Determine the [x, y] coordinate at the center of the cell enclosing the given text.  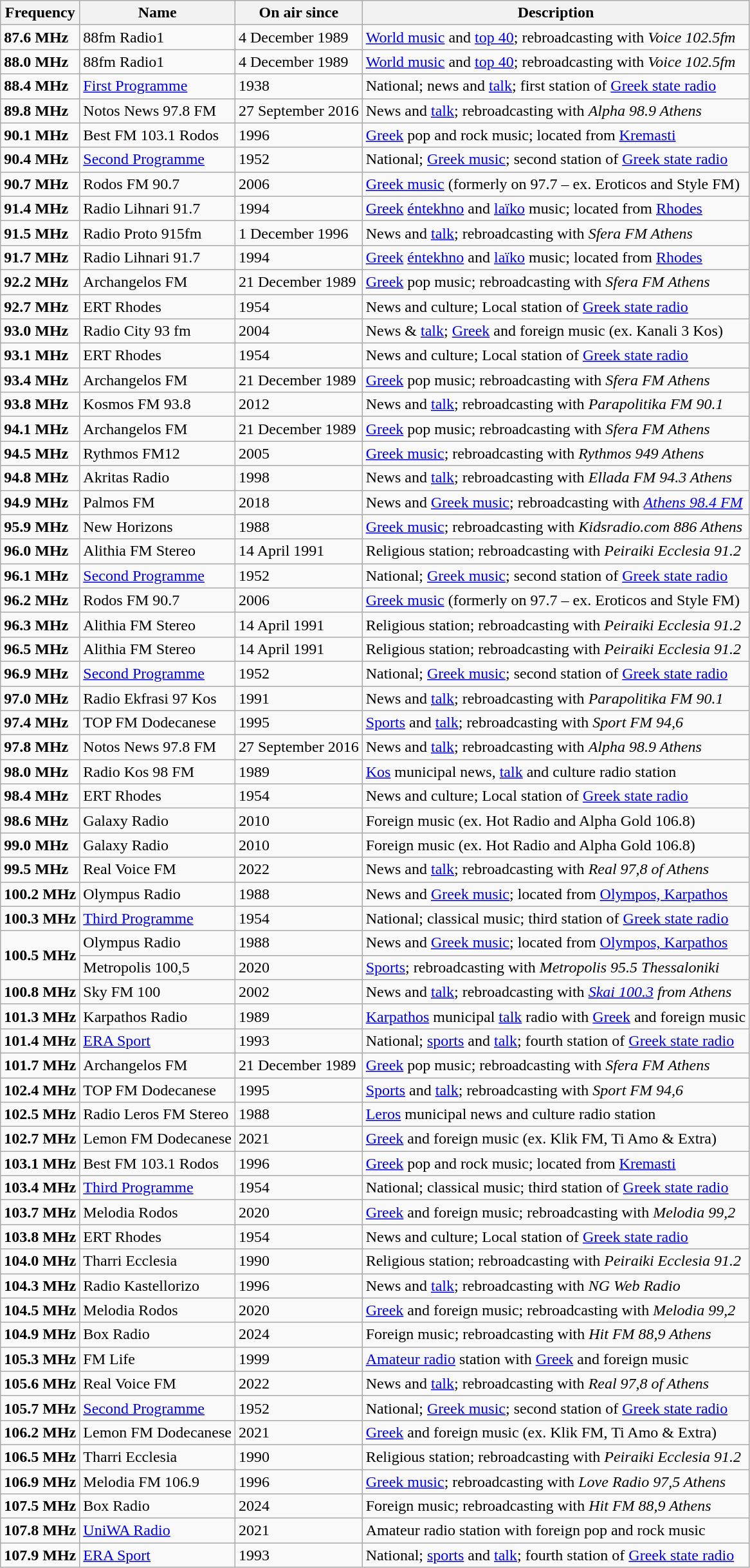
Amateur radio station with Greek and foreign music [556, 1359]
News and talk; rebroadcasting with Skai 100.3 from Athens [556, 992]
94.5 MHz [40, 453]
103.4 MHz [40, 1188]
Leros municipal news and culture radio station [556, 1115]
104.5 MHz [40, 1310]
Melodia FM 106.9 [158, 1481]
103.8 MHz [40, 1237]
88.0 MHz [40, 62]
92.7 MHz [40, 307]
100.8 MHz [40, 992]
96.3 MHz [40, 624]
Radio Kos 98 FM [158, 772]
1 December 1996 [298, 233]
Frequency [40, 13]
104.9 MHz [40, 1335]
News and talk; rebroadcasting with Ellada FM 94.3 Athens [556, 478]
101.4 MHz [40, 1041]
Sports; rebroadcasting with Metropolis 95.5 Thessaloniki [556, 967]
88.4 MHz [40, 86]
94.1 MHz [40, 429]
Greek music; rebroadcasting with Rythmos 949 Athens [556, 453]
90.1 MHz [40, 135]
91.4 MHz [40, 208]
97.8 MHz [40, 747]
92.2 MHz [40, 282]
Radio Proto 915fm [158, 233]
93.0 MHz [40, 331]
99.0 MHz [40, 845]
94.9 MHz [40, 502]
91.5 MHz [40, 233]
101.7 MHz [40, 1065]
News and talk; rebroadcasting with NG Web Radio [556, 1286]
Karpathos municipal talk radio with Greek and foreign music [556, 1016]
102.7 MHz [40, 1139]
102.5 MHz [40, 1115]
2018 [298, 502]
93.8 MHz [40, 405]
First Programme [158, 86]
97.0 MHz [40, 698]
Description [556, 13]
Radio City 93 fm [158, 331]
107.8 MHz [40, 1531]
1938 [298, 86]
2004 [298, 331]
Radio Kastellorizo [158, 1286]
On air since [298, 13]
91.7 MHz [40, 257]
106.5 MHz [40, 1457]
National; news and talk; first station of Greek state radio [556, 86]
Rythmos FM12 [158, 453]
101.3 MHz [40, 1016]
105.7 MHz [40, 1408]
Amateur radio station with foreign pop and rock music [556, 1531]
100.3 MHz [40, 918]
107.9 MHz [40, 1555]
Greek music; rebroadcasting with Love Radio 97,5 Athens [556, 1481]
2012 [298, 405]
106.9 MHz [40, 1481]
103.1 MHz [40, 1163]
105.6 MHz [40, 1383]
102.4 MHz [40, 1090]
98.4 MHz [40, 796]
News and Greek music; rebroadcasting with Athens 98.4 FM [556, 502]
News & talk; Greek and foreign music (ex. Kanali 3 Kos) [556, 331]
Radio Leros FM Stereo [158, 1115]
96.0 MHz [40, 551]
103.7 MHz [40, 1212]
93.4 MHz [40, 380]
97.4 MHz [40, 723]
104.3 MHz [40, 1286]
96.5 MHz [40, 649]
News and talk; rebroadcasting with Sfera FM Athens [556, 233]
Greek music; rebroadcasting with Kidsradio.com 886 Athens [556, 527]
Karpathos Radio [158, 1016]
100.5 MHz [40, 955]
Sky FM 100 [158, 992]
1998 [298, 478]
89.8 MHz [40, 111]
Kos municipal news, talk and culture radio station [556, 772]
106.2 MHz [40, 1432]
Akritas Radio [158, 478]
2002 [298, 992]
UniWA Radio [158, 1531]
96.1 MHz [40, 576]
96.9 MHz [40, 673]
99.5 MHz [40, 870]
98.0 MHz [40, 772]
Kosmos FM 93.8 [158, 405]
93.1 MHz [40, 356]
1991 [298, 698]
Name [158, 13]
2005 [298, 453]
104.0 MHz [40, 1261]
100.2 MHz [40, 894]
Palmos FM [158, 502]
87.6 MHz [40, 37]
Radio Ekfrasi 97 Kos [158, 698]
107.5 MHz [40, 1506]
105.3 MHz [40, 1359]
1999 [298, 1359]
90.7 MHz [40, 184]
New Horizons [158, 527]
FM Life [158, 1359]
98.6 MHz [40, 821]
96.2 MHz [40, 600]
94.8 MHz [40, 478]
90.4 MHz [40, 160]
95.9 MHz [40, 527]
Metropolis 100,5 [158, 967]
